For the text-containing cell, return its midpoint in [X, Y] coordinate format. 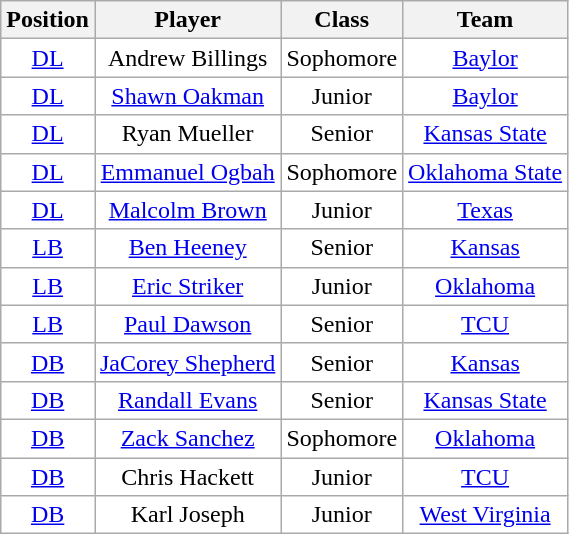
West Virginia [486, 515]
Player [187, 20]
Randall Evans [187, 400]
JaCorey Shepherd [187, 362]
Position [48, 20]
Class [342, 20]
Ben Heeney [187, 248]
Emmanuel Ogbah [187, 172]
Paul Dawson [187, 324]
Ryan Mueller [187, 134]
Shawn Oakman [187, 96]
Karl Joseph [187, 515]
Oklahoma State [486, 172]
Zack Sanchez [187, 438]
Team [486, 20]
Texas [486, 210]
Andrew Billings [187, 58]
Eric Striker [187, 286]
Chris Hackett [187, 477]
Malcolm Brown [187, 210]
